From the cell containing the given text, extract its center point as (x, y) coordinate. 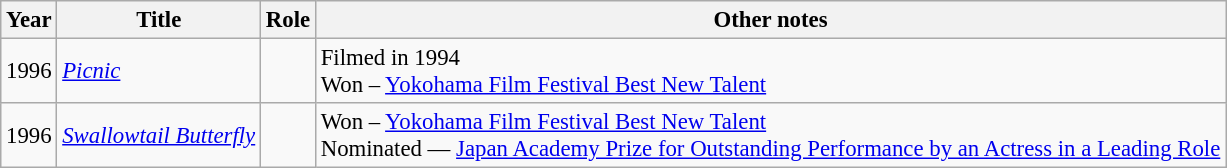
Other notes (770, 20)
Role (288, 20)
Year (29, 20)
Filmed in 1994Won – Yokohama Film Festival Best New Talent (770, 72)
Title (159, 20)
Won – Yokohama Film Festival Best New TalentNominated — Japan Academy Prize for Outstanding Performance by an Actress in a Leading Role (770, 136)
Swallowtail Butterfly (159, 136)
Picnic (159, 72)
